Output the [x, y] coordinate of the center of the cell containing the given text.  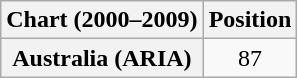
Australia (ARIA) [102, 58]
Chart (2000–2009) [102, 20]
Position [250, 20]
87 [250, 58]
